Provide the [x, y] coordinate of the cell's center where the given text is located.  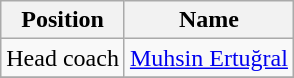
Head coach [63, 58]
Name [208, 20]
Muhsin Ertuğral [208, 58]
Position [63, 20]
